Return the [X, Y] coordinate for the center point of the cell that contains the specified text.  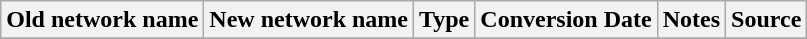
Notes [691, 20]
Source [766, 20]
New network name [309, 20]
Conversion Date [566, 20]
Type [444, 20]
Old network name [102, 20]
